For the text-containing cell, return its midpoint in (x, y) coordinate format. 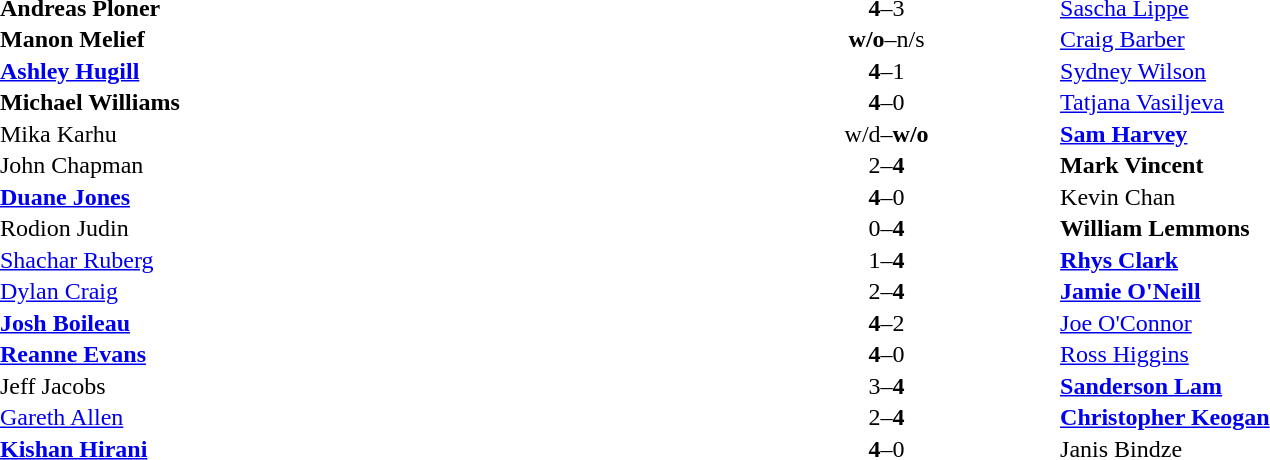
4–1 (886, 71)
w/d–w/o (886, 134)
3–4 (886, 386)
0–4 (886, 229)
1–4 (886, 260)
4–2 (886, 323)
w/o–n/s (886, 39)
